Extract the [x, y] coordinate from the center of the cell holding the provided text.  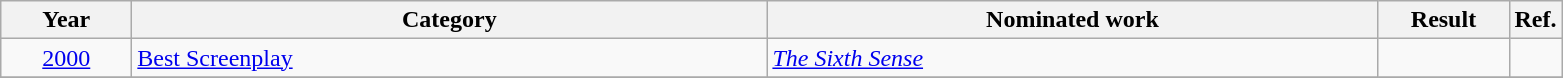
Result [1444, 20]
Year [66, 20]
The Sixth Sense [1072, 58]
2000 [66, 58]
Nominated work [1072, 20]
Best Screenplay [450, 58]
Ref. [1536, 20]
Category [450, 20]
